Pinpoint the cell where the given text exists, returning its (X, Y) midpoint coordinate. 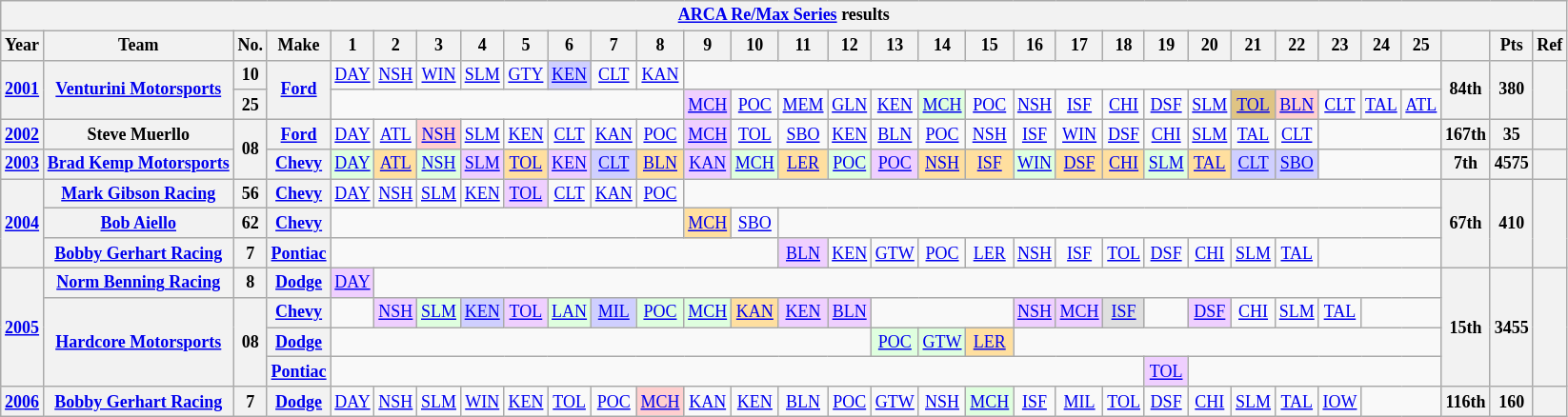
410 (1511, 224)
Team (138, 46)
3455 (1511, 328)
4 (482, 46)
9 (708, 46)
4575 (1511, 164)
15th (1466, 328)
15 (990, 46)
Mark Gibson Racing (138, 194)
Year (23, 46)
Steve Muerllo (138, 133)
11 (803, 46)
116th (1466, 402)
2002 (23, 133)
18 (1124, 46)
MEM (803, 105)
7th (1466, 164)
160 (1511, 402)
IOW (1339, 402)
12 (850, 46)
62 (250, 223)
No. (250, 46)
2001 (23, 89)
19 (1166, 46)
ARCA Re/Max Series results (784, 15)
16 (1035, 46)
22 (1297, 46)
5 (526, 46)
GLN (850, 105)
24 (1381, 46)
84th (1466, 89)
20 (1210, 46)
13 (895, 46)
2 (396, 46)
Brad Kemp Motorsports (138, 164)
56 (250, 194)
3 (439, 46)
Venturini Motorsports (138, 89)
LAN (570, 312)
Hardcore Motorsports (138, 342)
2005 (23, 328)
17 (1079, 46)
1 (352, 46)
Norm Benning Racing (138, 282)
35 (1511, 133)
6 (570, 46)
Pts (1511, 46)
2003 (23, 164)
2006 (23, 402)
Ref (1550, 46)
167th (1466, 133)
Make (299, 46)
2004 (23, 224)
14 (942, 46)
Bob Aiello (138, 223)
21 (1254, 46)
GTY (526, 74)
380 (1511, 89)
67th (1466, 224)
23 (1339, 46)
